Locate the cell with the specified text and output its (X, Y) center coordinate. 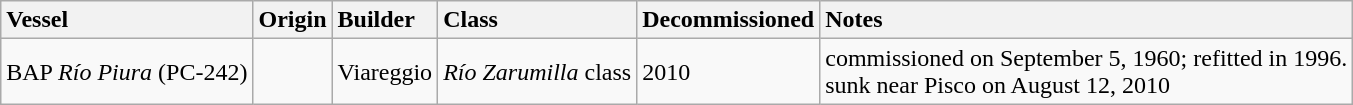
2010 (728, 72)
Decommissioned (728, 20)
Class (538, 20)
Viareggio (385, 72)
Río Zarumilla class (538, 72)
Origin (292, 20)
Vessel (127, 20)
Notes (1086, 20)
commissioned on September 5, 1960; refitted in 1996.sunk near Pisco on August 12, 2010 (1086, 72)
Builder (385, 20)
BAP Río Piura (PC-242) (127, 72)
